Find where the given text appears and provide that cell's center as [X, Y] coordinate. 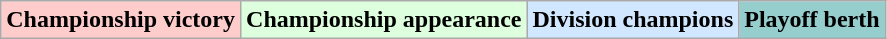
Championship victory [121, 20]
Championship appearance [384, 20]
Playoff berth [812, 20]
Division champions [633, 20]
